For the text-containing cell, return its midpoint in [X, Y] coordinate format. 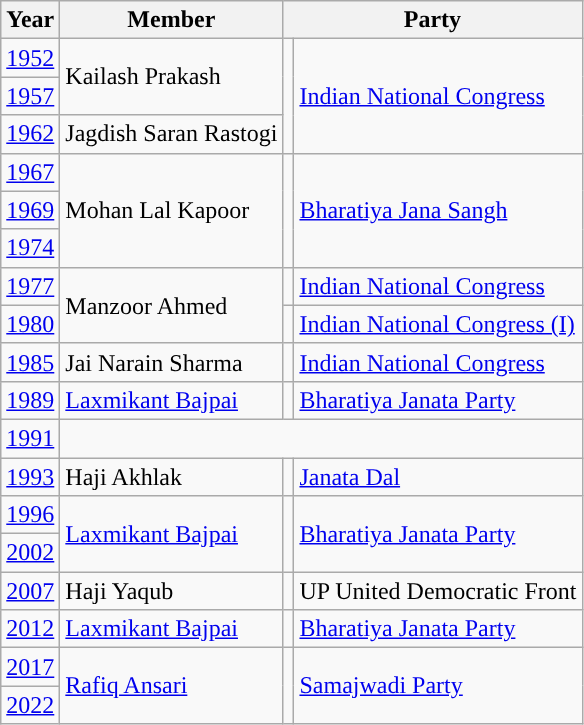
Bharatiya Jana Sangh [438, 210]
1952 [30, 58]
Jagdish Saran Rastogi [172, 134]
Member [172, 20]
2017 [30, 667]
1985 [30, 362]
1989 [30, 400]
2007 [30, 591]
2022 [30, 705]
1977 [30, 286]
Rafiq Ansari [172, 686]
1974 [30, 248]
Jai Narain Sharma [172, 362]
1991 [30, 438]
UP United Democratic Front [438, 591]
Mohan Lal Kapoor [172, 210]
Party [432, 20]
1980 [30, 324]
1962 [30, 134]
1957 [30, 96]
Year [30, 20]
1996 [30, 515]
2002 [30, 553]
Janata Dal [438, 477]
Manzoor Ahmed [172, 305]
Samajwadi Party [438, 686]
1993 [30, 477]
Haji Akhlak [172, 477]
Indian National Congress (I) [438, 324]
2012 [30, 629]
1967 [30, 172]
1969 [30, 210]
Kailash Prakash [172, 77]
Haji Yaqub [172, 591]
